Capture the cell that displays the provided text and extract its [X, Y] central coordinate. 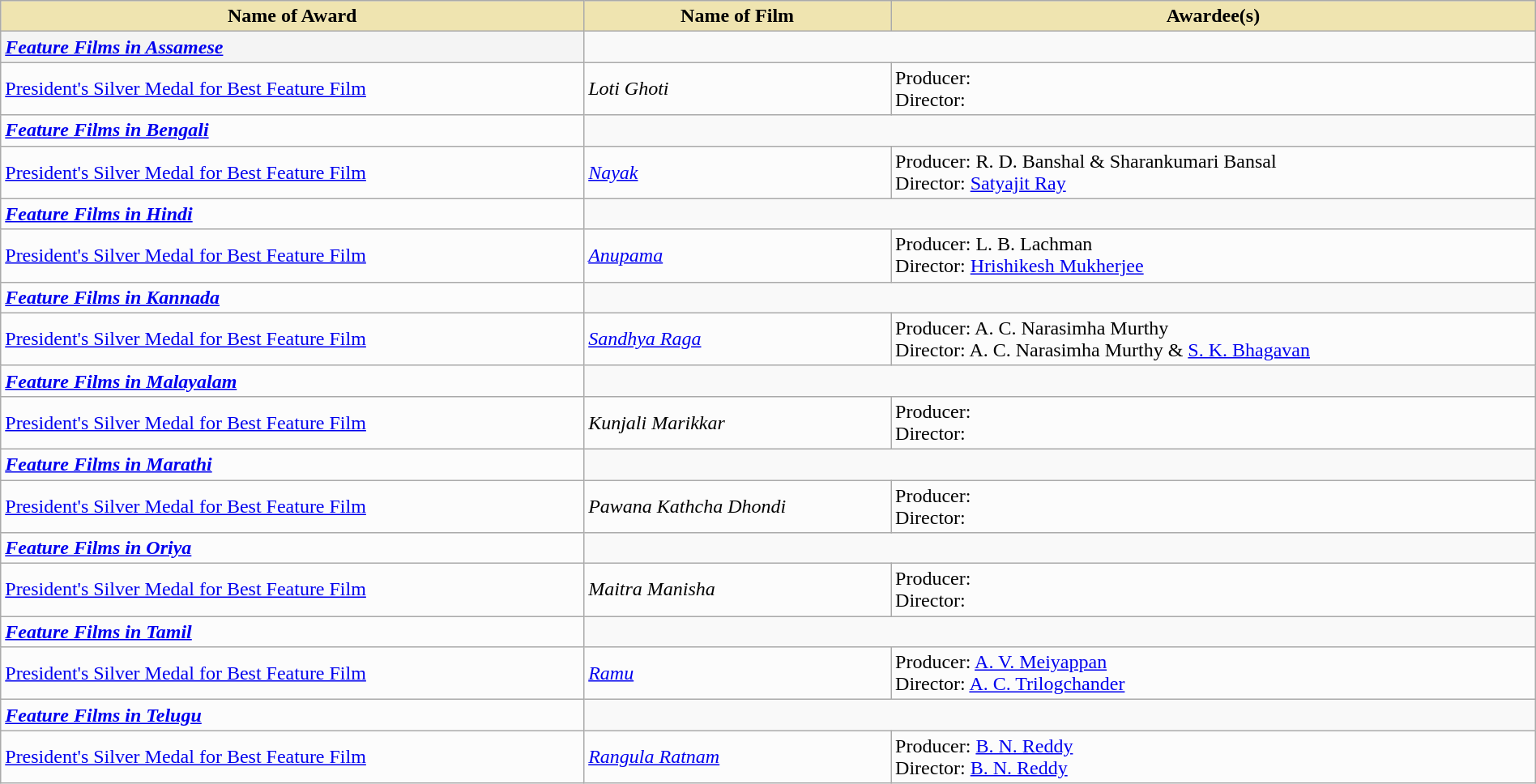
Awardee(s) [1214, 16]
Feature Films in Malayalam [292, 381]
Pawana Kathcha Dhondi [737, 505]
Nayak [737, 172]
Feature Films in Tamil [292, 632]
Feature Films in Kannada [292, 297]
Producer: A. C. Narasimha MurthyDirector: A. C. Narasimha Murthy & S. K. Bhagavan [1214, 339]
Producer: A. V. MeiyappanDirector: A. C. Trilogchander [1214, 674]
Producer: L. B. LachmanDirector: Hrishikesh Mukherjee [1214, 256]
Feature Films in Hindi [292, 214]
Maitra Manisha [737, 590]
Feature Films in Assamese [292, 47]
Producer: B. N. Reddy Director: B. N. Reddy [1214, 756]
Feature Films in Telugu [292, 715]
Producer: R. D. Banshal & Sharankumari BansalDirector: Satyajit Ray [1214, 172]
Name of Film [737, 16]
Sandhya Raga [737, 339]
Feature Films in Bengali [292, 130]
Ramu [737, 674]
Kunjali Marikkar [737, 423]
Rangula Ratnam [737, 756]
Feature Films in Oriya [292, 548]
Name of Award [292, 16]
Feature Films in Marathi [292, 464]
Loti Ghoti [737, 89]
Anupama [737, 256]
